Detect which cell encompasses the target text, then output its [x, y] center coordinate. 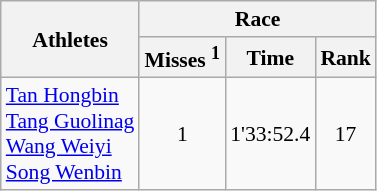
Tan HongbinTang GuolinagWang WeiyiSong Wenbin [70, 134]
Misses 1 [182, 58]
1 [182, 134]
17 [346, 134]
Race [257, 19]
Rank [346, 58]
Time [270, 58]
Athletes [70, 40]
1'33:52.4 [270, 134]
